Pinpoint the cell where the given text exists, returning its [X, Y] midpoint coordinate. 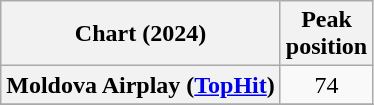
Moldova Airplay (TopHit) [141, 85]
74 [326, 85]
Peakposition [326, 34]
Chart (2024) [141, 34]
